Locate the cell with the specified text and output its [x, y] center coordinate. 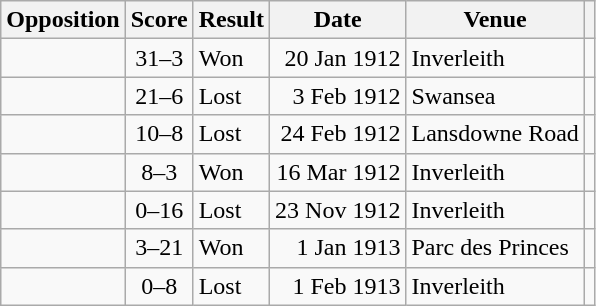
Parc des Princes [495, 248]
8–3 [159, 172]
0–16 [159, 210]
31–3 [159, 58]
3 Feb 1912 [338, 96]
Result [231, 20]
20 Jan 1912 [338, 58]
1 Jan 1913 [338, 248]
Date [338, 20]
10–8 [159, 134]
Swansea [495, 96]
0–8 [159, 286]
3–21 [159, 248]
21–6 [159, 96]
23 Nov 1912 [338, 210]
Venue [495, 20]
Lansdowne Road [495, 134]
24 Feb 1912 [338, 134]
Opposition [63, 20]
1 Feb 1913 [338, 286]
16 Mar 1912 [338, 172]
Score [159, 20]
